Output the (x, y) coordinate of the center of the cell containing the given text.  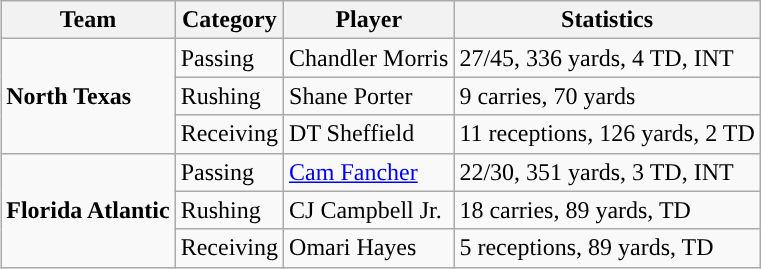
27/45, 336 yards, 4 TD, INT (607, 58)
Statistics (607, 20)
11 receptions, 126 yards, 2 TD (607, 134)
5 receptions, 89 yards, TD (607, 248)
Chandler Morris (369, 58)
Team (88, 20)
9 carries, 70 yards (607, 96)
Player (369, 20)
18 carries, 89 yards, TD (607, 210)
Cam Fancher (369, 172)
Category (229, 20)
Omari Hayes (369, 248)
DT Sheffield (369, 134)
Shane Porter (369, 96)
Florida Atlantic (88, 210)
22/30, 351 yards, 3 TD, INT (607, 172)
North Texas (88, 96)
CJ Campbell Jr. (369, 210)
